Search for the cell housing the specified text and yield its (x, y) center coordinate. 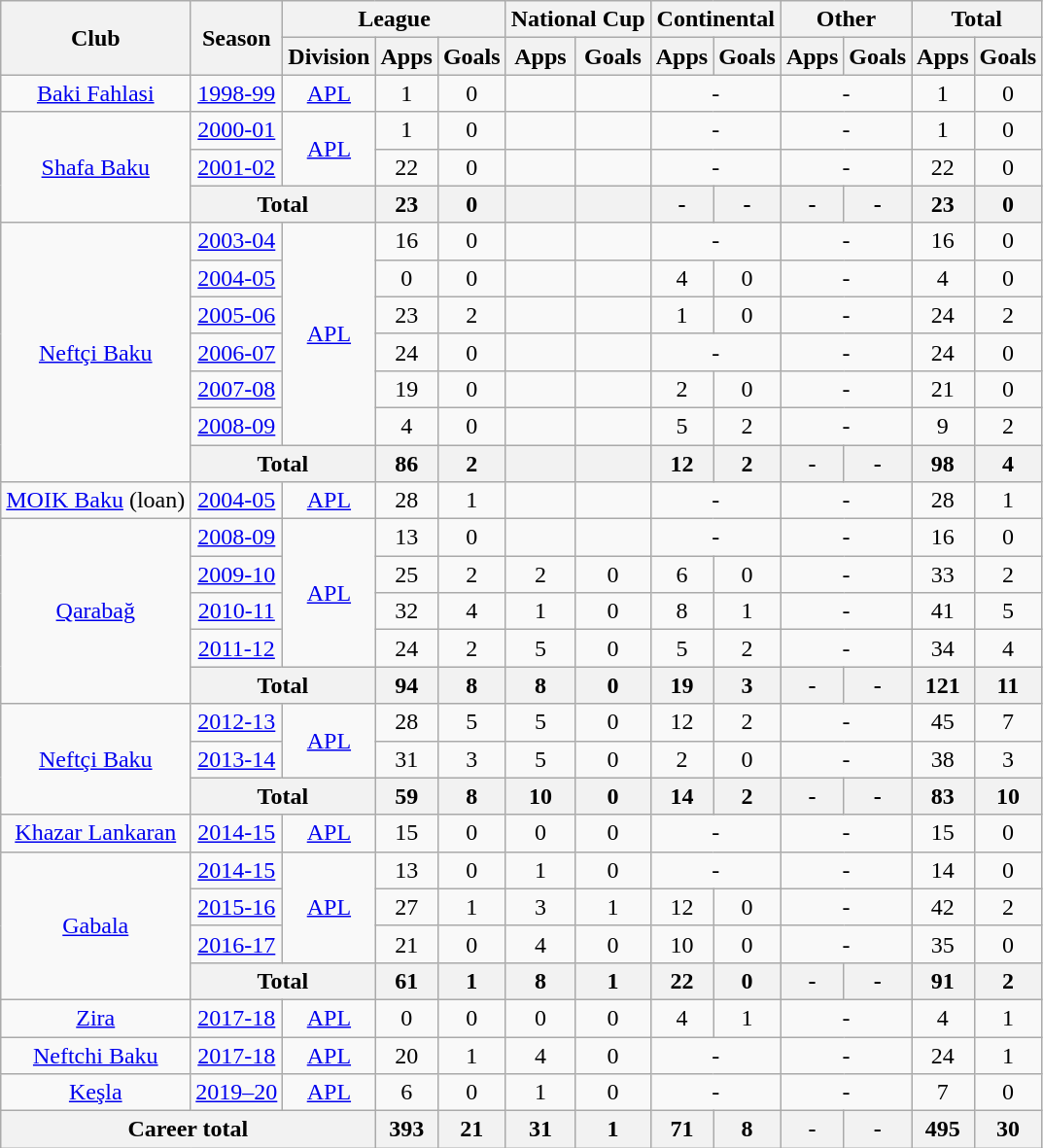
2006-07 (237, 352)
20 (406, 1055)
Gabala (95, 925)
91 (943, 981)
121 (943, 685)
National Cup (577, 19)
34 (943, 648)
Other (846, 19)
45 (943, 722)
32 (406, 611)
2003-04 (237, 241)
2012-13 (237, 722)
Keşla (95, 1093)
33 (943, 574)
27 (406, 907)
41 (943, 611)
59 (406, 796)
83 (943, 796)
71 (681, 1130)
495 (943, 1130)
Khazar Lankaran (95, 833)
1998-99 (237, 93)
2016-17 (237, 944)
League (395, 19)
30 (1008, 1130)
9 (943, 426)
Qarabağ (95, 611)
2015-16 (237, 907)
Division (329, 56)
393 (406, 1130)
25 (406, 574)
61 (406, 981)
Neftchi Baku (95, 1055)
2010-11 (237, 611)
98 (943, 464)
2009-10 (237, 574)
2019–20 (237, 1093)
42 (943, 907)
Zira (95, 1018)
Continental (715, 19)
94 (406, 685)
2001-02 (237, 167)
38 (943, 759)
Club (95, 38)
2000-01 (237, 130)
11 (1008, 685)
MOIK Baku (loan) (95, 501)
Baki Fahlasi (95, 93)
2005-06 (237, 315)
Season (237, 38)
2013-14 (237, 759)
Career total (189, 1130)
86 (406, 464)
2007-08 (237, 389)
Shafa Baku (95, 167)
2011-12 (237, 648)
35 (943, 944)
